Return the (X, Y) coordinate for the center point of the cell that contains the specified text.  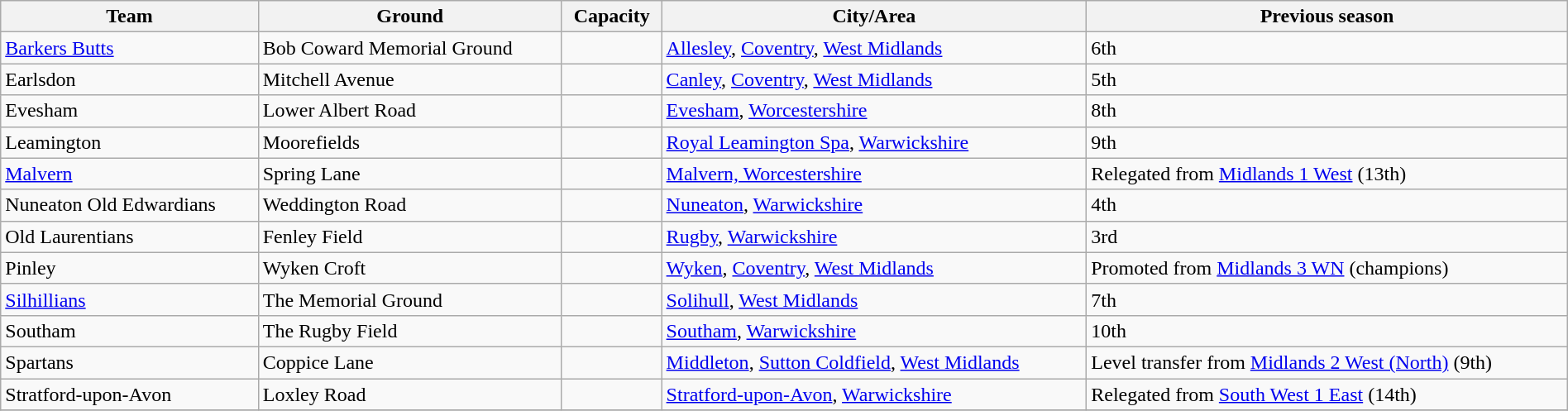
Barkers Butts (129, 48)
Previous season (1327, 17)
Wyken, Coventry, West Midlands (874, 268)
Stratford-upon-Avon (129, 394)
Rugby, Warwickshire (874, 237)
Moorefields (410, 142)
The Rugby Field (410, 331)
4th (1327, 205)
Lower Albert Road (410, 111)
Southam, Warwickshire (874, 331)
Earlsdon (129, 79)
10th (1327, 331)
Malvern, Worcestershire (874, 174)
3rd (1327, 237)
Solihull, West Midlands (874, 299)
Canley, Coventry, West Midlands (874, 79)
The Memorial Ground (410, 299)
Evesham (129, 111)
Nuneaton Old Edwardians (129, 205)
Bob Coward Memorial Ground (410, 48)
Mitchell Avenue (410, 79)
Malvern (129, 174)
City/Area (874, 17)
Wyken Croft (410, 268)
6th (1327, 48)
Relegated from South West 1 East (14th) (1327, 394)
Level transfer from Midlands 2 West (North) (9th) (1327, 362)
Allesley, Coventry, West Midlands (874, 48)
Southam (129, 331)
Pinley (129, 268)
Coppice Lane (410, 362)
Team (129, 17)
Promoted from Midlands 3 WN (champions) (1327, 268)
7th (1327, 299)
8th (1327, 111)
Relegated from Midlands 1 West (13th) (1327, 174)
Evesham, Worcestershire (874, 111)
Spartans (129, 362)
5th (1327, 79)
Ground (410, 17)
Spring Lane (410, 174)
Capacity (612, 17)
Silhillians (129, 299)
Old Laurentians (129, 237)
Nuneaton, Warwickshire (874, 205)
Fenley Field (410, 237)
Leamington (129, 142)
9th (1327, 142)
Loxley Road (410, 394)
Royal Leamington Spa, Warwickshire (874, 142)
Middleton, Sutton Coldfield, West Midlands (874, 362)
Stratford-upon-Avon, Warwickshire (874, 394)
Weddington Road (410, 205)
